Identify which cell holds the provided text, then report its (x, y) central coordinate. 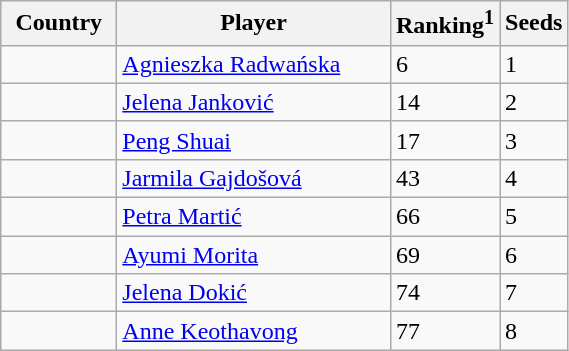
Country (59, 24)
Peng Shuai (254, 140)
Player (254, 24)
74 (444, 293)
3 (534, 140)
5 (534, 217)
17 (444, 140)
69 (444, 255)
66 (444, 217)
Jarmila Gajdošová (254, 178)
Petra Martić (254, 217)
7 (534, 293)
2 (534, 102)
Agnieszka Radwańska (254, 64)
Ayumi Morita (254, 255)
77 (444, 331)
1 (534, 64)
4 (534, 178)
8 (534, 331)
Jelena Dokić (254, 293)
14 (444, 102)
Ranking1 (444, 24)
Seeds (534, 24)
Anne Keothavong (254, 331)
43 (444, 178)
Jelena Janković (254, 102)
